Detect which cell encompasses the target text, then output its (x, y) center coordinate. 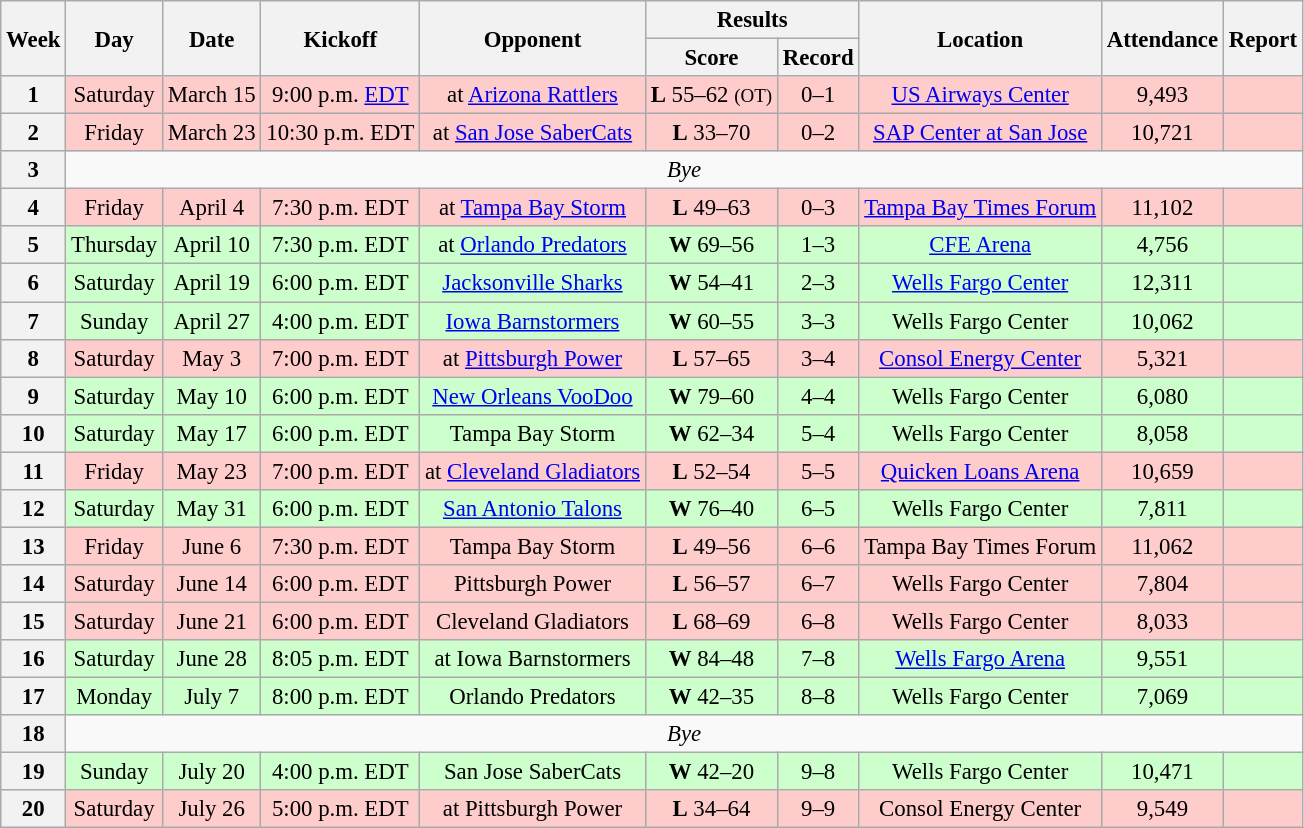
Wells Fargo Arena (980, 659)
4,756 (1162, 245)
Location (980, 38)
Attendance (1162, 38)
W 42–20 (711, 772)
L 33–70 (711, 133)
9,493 (1162, 95)
7 (34, 321)
6–5 (818, 509)
Iowa Barnstormers (533, 321)
L 68–69 (711, 621)
W 69–56 (711, 245)
9,551 (1162, 659)
3–4 (818, 358)
5 (34, 245)
SAP Center at San Jose (980, 133)
Day (114, 38)
April 10 (212, 245)
Orlando Predators (533, 697)
March 23 (212, 133)
L 57–65 (711, 358)
Monday (114, 697)
8–8 (818, 697)
L 34–64 (711, 809)
Date (212, 38)
June 28 (212, 659)
10,659 (1162, 471)
4–4 (818, 396)
9 (34, 396)
June 6 (212, 546)
3 (34, 170)
7,069 (1162, 697)
1–3 (818, 245)
Report (1262, 38)
8:00 p.m. EDT (340, 697)
19 (34, 772)
W 84–48 (711, 659)
Opponent (533, 38)
San Jose SaberCats (533, 772)
9–9 (818, 809)
2–3 (818, 283)
at Arizona Rattlers (533, 95)
15 (34, 621)
4 (34, 208)
at San Jose SaberCats (533, 133)
W 60–55 (711, 321)
10,721 (1162, 133)
Record (818, 58)
Cleveland Gladiators (533, 621)
11 (34, 471)
10 (34, 433)
7,804 (1162, 584)
April 4 (212, 208)
W 79–60 (711, 396)
12 (34, 509)
3–3 (818, 321)
8,033 (1162, 621)
6–6 (818, 546)
Week (34, 38)
20 (34, 809)
6 (34, 283)
5–5 (818, 471)
Kickoff (340, 38)
W 76–40 (711, 509)
CFE Arena (980, 245)
10,062 (1162, 321)
May 10 (212, 396)
July 26 (212, 809)
at Cleveland Gladiators (533, 471)
at Iowa Barnstormers (533, 659)
5–4 (818, 433)
Score (711, 58)
1 (34, 95)
May 17 (212, 433)
2 (34, 133)
L 52–54 (711, 471)
April 27 (212, 321)
L 55–62 (OT) (711, 95)
W 42–35 (711, 697)
12,311 (1162, 283)
L 49–56 (711, 546)
7–8 (818, 659)
13 (34, 546)
June 14 (212, 584)
0–1 (818, 95)
18 (34, 734)
US Airways Center (980, 95)
L 49–63 (711, 208)
5:00 p.m. EDT (340, 809)
8 (34, 358)
W 62–34 (711, 433)
11,062 (1162, 546)
W 54–41 (711, 283)
Pittsburgh Power (533, 584)
Results (752, 20)
June 21 (212, 621)
8,058 (1162, 433)
9:00 p.m. EDT (340, 95)
14 (34, 584)
17 (34, 697)
Quicken Loans Arena (980, 471)
L 56–57 (711, 584)
8:05 p.m. EDT (340, 659)
May 23 (212, 471)
Jacksonville Sharks (533, 283)
May 3 (212, 358)
July 20 (212, 772)
July 7 (212, 697)
6,080 (1162, 396)
5,321 (1162, 358)
May 31 (212, 509)
San Antonio Talons (533, 509)
Thursday (114, 245)
0–2 (818, 133)
11,102 (1162, 208)
April 19 (212, 283)
6–8 (818, 621)
0–3 (818, 208)
at Orlando Predators (533, 245)
10:30 p.m. EDT (340, 133)
7,811 (1162, 509)
New Orleans VooDoo (533, 396)
10,471 (1162, 772)
9,549 (1162, 809)
March 15 (212, 95)
at Tampa Bay Storm (533, 208)
9–8 (818, 772)
16 (34, 659)
6–7 (818, 584)
